Provide the [X, Y] coordinate of the cell's center where the given text is located.  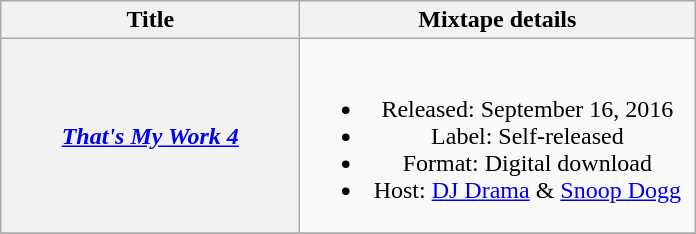
That's My Work 4 [150, 136]
Title [150, 20]
Released: September 16, 2016Label: Self-releasedFormat: Digital downloadHost: DJ Drama & Snoop Dogg [498, 136]
Mixtape details [498, 20]
